Determine the (x, y) coordinate at the center of the cell enclosing the given text.  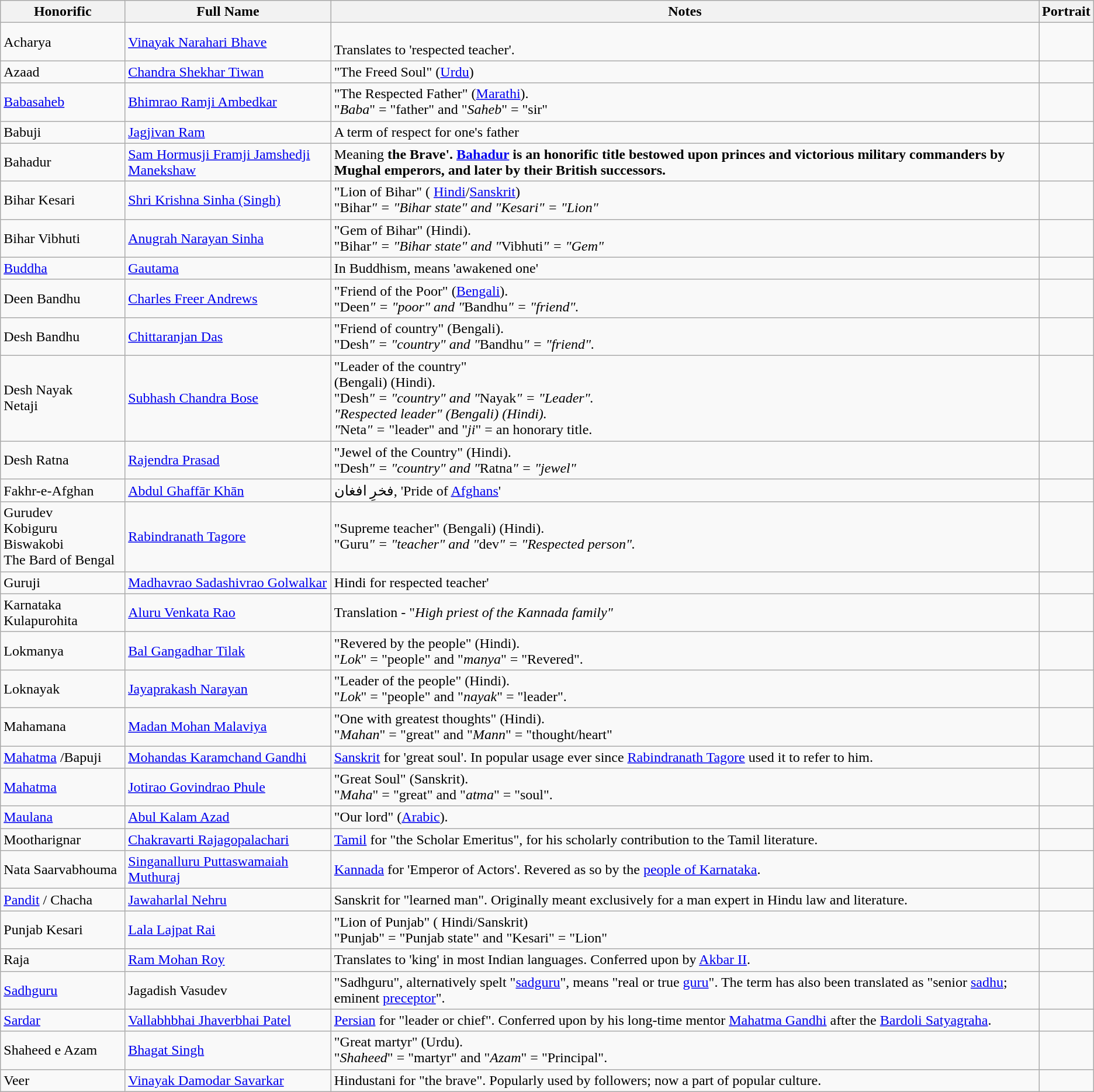
GurudevKobiguruBiswakobiThe Bard of Bengal (63, 536)
Chakravarti Rajagopalachari (228, 840)
Portrait (1067, 12)
Singanalluru Puttaswamaiah Muthuraj (228, 869)
Vallabhbhai Jhaverbhai Patel (228, 1020)
Lala Lajpat Rai (228, 930)
Babasaheb (63, 102)
Jagjivan Ram (228, 132)
Azaad (63, 72)
Bhagat Singh (228, 1051)
A term of respect for one's father (685, 132)
فخرِ افغان, 'Pride of Afghans' (685, 491)
Pandit / Chacha (63, 900)
"One with greatest thoughts" (Hindi)."Mahan" = "great" and "Mann" = "thought/heart" (685, 727)
Sanskrit for 'great soul'. In popular usage ever since Rabindranath Tagore used it to refer to him. (685, 757)
"Jewel of the Country" (Hindi)."Desh" = "country" and "Ratna" = "jewel" (685, 459)
"Revered by the people" (Hindi)."Lok" = "people" and "manya" = "Revered". (685, 651)
Madhavrao Sadashivrao Golwalkar (228, 583)
Shri Krishna Sinha (Singh) (228, 200)
Translates to 'king' in most Indian languages. Conferred upon by Akbar II. (685, 960)
"Lion of Bihar" ( Hindi/Sanskrit)"Bihar" = "Bihar state" and "Kesari" = "Lion" (685, 200)
Veer (63, 1080)
Raja (63, 960)
Rajendra Prasad (228, 459)
Kannada for 'Emperor of Actors'. Revered as so by the people of Karnataka. (685, 869)
Buddha (63, 268)
Desh Ratna (63, 459)
Charles Freer Andrews (228, 298)
Mootharignar (63, 840)
Chittaranjan Das (228, 337)
Rabindranath Tagore (228, 536)
Babuji (63, 132)
Jawaharlal Nehru (228, 900)
Anugrah Narayan Sinha (228, 238)
Acharya (63, 42)
Mahamana (63, 727)
"Great Soul" (Sanskrit)."Maha" = "great" and "atma" = "soul". (685, 788)
Chandra Shekhar Tiwan (228, 72)
Fakhr-e-Afghan (63, 491)
Persian for "leader or chief". Conferred upon by his long-time mentor Mahatma Gandhi after the Bardoli Satyagraha. (685, 1020)
Jagadish Vasudev (228, 990)
Honorific (63, 12)
Mahatma (63, 788)
Abul Kalam Azad (228, 817)
Desh Bandhu (63, 337)
Full Name (228, 12)
Lokmanya (63, 651)
"The Respected Father" (Marathi)."Baba" = "father" and "Saheb" = "sir" (685, 102)
Jayaprakash Narayan (228, 688)
"Friend of country" (Bengali)."Desh" = "country" and "Bandhu" = "friend". (685, 337)
Loknayak (63, 688)
Bihar Kesari (63, 200)
Sam Hormusji Framji Jamshedji Manekshaw (228, 162)
Madan Mohan Malaviya (228, 727)
"Supreme teacher" (Bengali) (Hindi)."Guru" = "teacher" and "dev" = "Respected person". (685, 536)
Karnataka Kulapurohita (63, 612)
Deen Bandhu (63, 298)
"Great martyr" (Urdu)."Shaheed" = "martyr" and "Azam" = "Principal". (685, 1051)
In Buddhism, means 'awakened one' (685, 268)
Mahatma /Bapuji (63, 757)
Maulana (63, 817)
Abdul Ghaffār Khān (228, 491)
Sadhguru (63, 990)
"Sadhguru", alternatively spelt "sadguru", means "real or true guru". The term has also been translated as "senior sadhu; eminent preceptor". (685, 990)
Notes (685, 12)
"Gem of Bihar" (Hindi)."Bihar" = "Bihar state" and "Vibhuti" = "Gem" (685, 238)
"Leader of the people" (Hindi)."Lok" = "people" and "nayak" = "leader". (685, 688)
Translation - "High priest of the Kannada family" (685, 612)
Desh NayakNetaji (63, 398)
"Our lord" (Arabic). (685, 817)
Punjab Kesari (63, 930)
Subhash Chandra Bose (228, 398)
Ram Mohan Roy (228, 960)
Vinayak Damodar Savarkar (228, 1080)
Hindustani for "the brave". Popularly used by followers; now a part of popular culture. (685, 1080)
Vinayak Narahari Bhave (228, 42)
Nata Saarvabhouma (63, 869)
Bhimrao Ramji Ambedkar (228, 102)
"Lion of Punjab" ( Hindi/Sanskrit)"Punjab" = "Punjab state" and "Kesari" = "Lion" (685, 930)
"The Freed Soul" (Urdu) (685, 72)
Sanskrit for "learned man". Originally meant exclusively for a man expert in Hindu law and literature. (685, 900)
Translates to 'respected teacher'. (685, 42)
Gautama (228, 268)
Sardar (63, 1020)
Bihar Vibhuti (63, 238)
Bal Gangadhar Tilak (228, 651)
Tamil for "the Scholar Emeritus", for his scholarly contribution to the Tamil literature. (685, 840)
Guruji (63, 583)
"Friend of the Poor" (Bengali)."Deen" = "poor" and "Bandhu" = "friend". (685, 298)
Aluru Venkata Rao (228, 612)
Jotirao Govindrao Phule (228, 788)
Mohandas Karamchand Gandhi (228, 757)
Hindi for respected teacher' (685, 583)
Shaheed e Azam (63, 1051)
Bahadur (63, 162)
